Find where the given text appears and provide that cell's center as [x, y] coordinate. 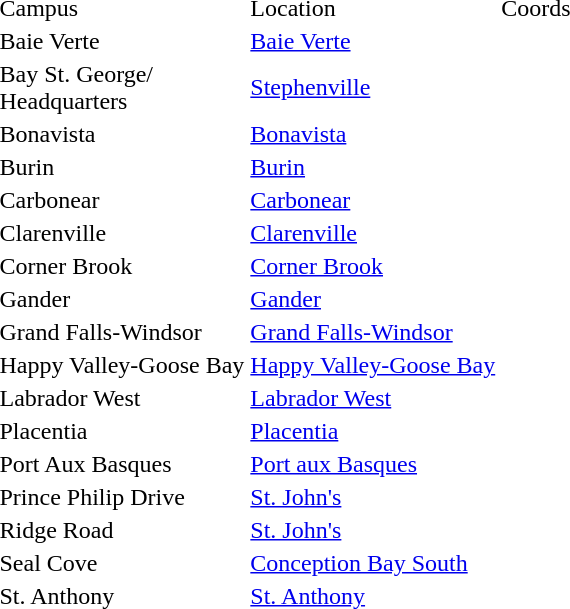
Labrador West [373, 398]
Clarenville [373, 233]
Grand Falls-Windsor [373, 332]
Happy Valley-Goose Bay [373, 365]
Carbonear [373, 200]
Port aux Basques [373, 464]
Stephenville [373, 88]
Baie Verte [373, 41]
Burin [373, 167]
Gander [373, 299]
Bonavista [373, 134]
Corner Brook [373, 266]
Conception Bay South [373, 563]
Placentia [373, 431]
